From the cell containing the given text, extract its center point as (x, y) coordinate. 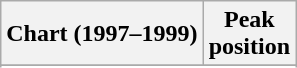
Peakposition (249, 34)
Chart (1997–1999) (102, 34)
